Locate the cell with the specified text and output its (x, y) center coordinate. 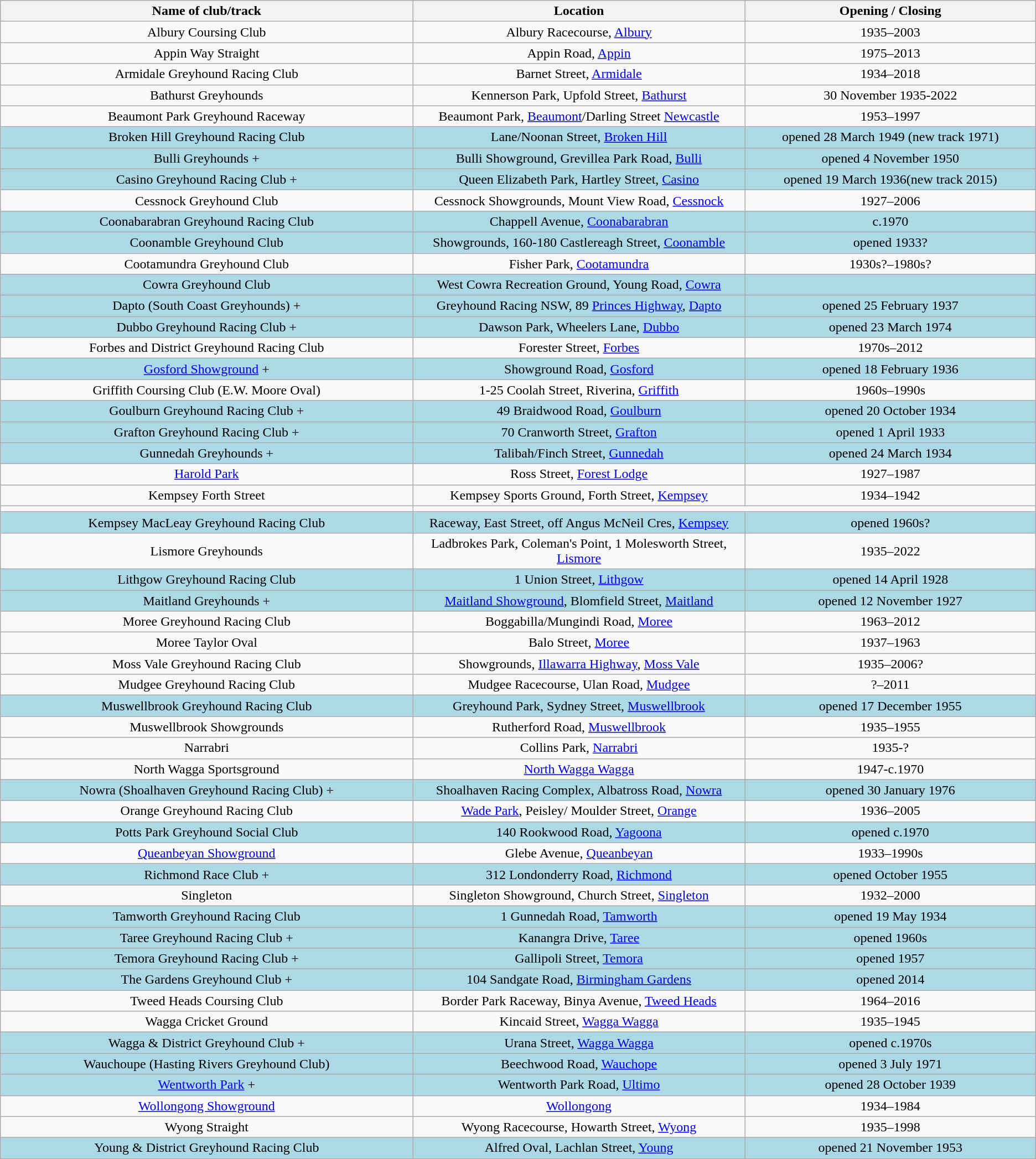
1935–1955 (890, 727)
1 Gunnedah Road, Tamworth (579, 916)
1935–1945 (890, 1022)
1975–2013 (890, 53)
Showgrounds, Illawarra Highway, Moss Vale (579, 664)
1935–2003 (890, 32)
70 Cranworth Street, Grafton (579, 432)
Mudgee Greyhound Racing Club (207, 685)
104 Sandgate Road, Birmingham Gardens (579, 980)
1933–1990s (890, 853)
Urana Street, Wagga Wagga (579, 1043)
Greyhound Park, Sydney Street, Muswellbrook (579, 706)
Kempsey Sports Ground, Forth Street, Kempsey (579, 495)
Maitland Greyhounds + (207, 600)
Richmond Race Club + (207, 874)
The Gardens Greyhound Club + (207, 980)
opened 12 November 1927 (890, 600)
Location (579, 11)
opened 19 May 1934 (890, 916)
Harold Park (207, 474)
1953–1997 (890, 116)
Wollongong (579, 1106)
Dapto (South Coast Greyhounds) + (207, 306)
Coonamble Greyhound Club (207, 242)
Kincaid Street, Wagga Wagga (579, 1022)
Lithgow Greyhound Racing Club (207, 579)
1936–2005 (890, 811)
Cessnock Greyhound Club (207, 200)
Singleton Showground, Church Street, Singleton (579, 895)
Temora Greyhound Racing Club + (207, 959)
Shoalhaven Racing Complex, Albatross Road, Nowra (579, 790)
Kennerson Park, Upfold Street, Bathurst (579, 95)
Muswellbrook Greyhound Racing Club (207, 706)
Lismore Greyhounds (207, 551)
1970s–2012 (890, 348)
Alfred Oval, Lachlan Street, Young (579, 1148)
Fisher Park, Cootamundra (579, 264)
opened 1960s (890, 938)
opened 18 February 1936 (890, 369)
Potts Park Greyhound Social Club (207, 832)
Wentworth Park Road, Ultimo (579, 1085)
opened 25 February 1937 (890, 306)
Maitland Showground, Blomfield Street, Maitland (579, 600)
opened 1960s? (890, 522)
opened 1957 (890, 959)
Wauchoupe (Hasting Rivers Greyhound Club) (207, 1064)
Wollongong Showground (207, 1106)
opened 30 January 1976 (890, 790)
Wade Park, Peisley/ Moulder Street, Orange (579, 811)
1935–2022 (890, 551)
Appin Way Straight (207, 53)
Gallipoli Street, Temora (579, 959)
Muswellbrook Showgrounds (207, 727)
Grafton Greyhound Racing Club + (207, 432)
Name of club/track (207, 11)
Griffith Coursing Club (E.W. Moore Oval) (207, 390)
Glebe Avenue, Queanbeyan (579, 853)
opened 19 March 1936(new track 2015) (890, 179)
1 Union Street, Lithgow (579, 579)
opened 17 December 1955 (890, 706)
opened c.1970s (890, 1043)
Ladbrokes Park, Coleman's Point, 1 Molesworth Street, Lismore (579, 551)
Tweed Heads Coursing Club (207, 1001)
opened 2014 (890, 980)
49 Braidwood Road, Goulburn (579, 411)
opened 23 March 1974 (890, 327)
Kanangra Drive, Taree (579, 938)
Collins Park, Narrabri (579, 748)
opened 28 March 1949 (new track 1971) (890, 137)
1963–2012 (890, 622)
Wagga & District Greyhound Club + (207, 1043)
Greyhound Racing NSW, 89 Princes Highway, Dapto (579, 306)
Casino Greyhound Racing Club + (207, 179)
1934–1984 (890, 1106)
Dubbo Greyhound Racing Club + (207, 327)
opened 1933? (890, 242)
Rutherford Road, Muswellbrook (579, 727)
opened 21 November 1953 (890, 1148)
1927–1987 (890, 474)
Cootamundra Greyhound Club (207, 264)
Chappell Avenue, Coonabarabran (579, 221)
Singleton (207, 895)
Broken Hill Greyhound Racing Club (207, 137)
Barnet Street, Armidale (579, 74)
Talibah/Finch Street, Gunnedah (579, 453)
opened c.1970 (890, 832)
Nowra (Shoalhaven Greyhound Racing Club) + (207, 790)
1927–2006 (890, 200)
Beechwood Road, Wauchope (579, 1064)
Wyong Straight (207, 1127)
Opening / Closing (890, 11)
Wentworth Park + (207, 1085)
1964–2016 (890, 1001)
1935–1998 (890, 1127)
Bulli Showground, Grevillea Park Road, Bulli (579, 158)
opened 3 July 1971 (890, 1064)
Beaumont Park, Beaumont/Darling Street Newcastle (579, 116)
1934–2018 (890, 74)
Goulburn Greyhound Racing Club + (207, 411)
Dawson Park, Wheelers Lane, Dubbo (579, 327)
Tamworth Greyhound Racing Club (207, 916)
Beaumont Park Greyhound Raceway (207, 116)
Moss Vale Greyhound Racing Club (207, 664)
opened October 1955 (890, 874)
Albury Racecourse, Albury (579, 32)
Border Park Raceway, Binya Avenue, Tweed Heads (579, 1001)
Albury Coursing Club (207, 32)
1937–1963 (890, 643)
Balo Street, Moree (579, 643)
1935-? (890, 748)
Taree Greyhound Racing Club + (207, 938)
Bulli Greyhounds + (207, 158)
Kempsey Forth Street (207, 495)
312 Londonderry Road, Richmond (579, 874)
Forester Street, Forbes (579, 348)
Mudgee Racecourse, Ulan Road, Mudgee (579, 685)
Lane/Noonan Street, Broken Hill (579, 137)
Wagga Cricket Ground (207, 1022)
Boggabilla/Mungindi Road, Moree (579, 622)
Appin Road, Appin (579, 53)
Moree Taylor Oval (207, 643)
1935–2006? (890, 664)
Wyong Racecourse, Howarth Street, Wyong (579, 1127)
Bathurst Greyhounds (207, 95)
Gunnedah Greyhounds + (207, 453)
1930s?–1980s? (890, 264)
Young & District Greyhound Racing Club (207, 1148)
Forbes and District Greyhound Racing Club (207, 348)
opened 28 October 1939 (890, 1085)
opened 14 April 1928 (890, 579)
140 Rookwood Road, Yagoona (579, 832)
North Wagga Sportsground (207, 769)
Cessnock Showgrounds, Mount View Road, Cessnock (579, 200)
c.1970 (890, 221)
Gosford Showground + (207, 369)
Kempsey MacLeay Greyhound Racing Club (207, 522)
1934–1942 (890, 495)
30 November 1935-2022 (890, 95)
Armidale Greyhound Racing Club (207, 74)
Queen Elizabeth Park, Hartley Street, Casino (579, 179)
West Cowra Recreation Ground, Young Road, Cowra (579, 285)
Showground Road, Gosford (579, 369)
Ross Street, Forest Lodge (579, 474)
Queanbeyan Showground (207, 853)
Narrabri (207, 748)
opened 1 April 1933 (890, 432)
1947-c.1970 (890, 769)
1-25 Coolah Street, Riverina, Griffith (579, 390)
?–2011 (890, 685)
1932–2000 (890, 895)
Coonabarabran Greyhound Racing Club (207, 221)
North Wagga Wagga (579, 769)
Orange Greyhound Racing Club (207, 811)
Cowra Greyhound Club (207, 285)
opened 4 November 1950 (890, 158)
opened 24 March 1934 (890, 453)
opened 20 October 1934 (890, 411)
Raceway, East Street, off Angus McNeil Cres, Kempsey (579, 522)
Moree Greyhound Racing Club (207, 622)
Showgrounds, 160-180 Castlereagh Street, Coonamble (579, 242)
1960s–1990s (890, 390)
